Capture the cell that displays the provided text and extract its [x, y] central coordinate. 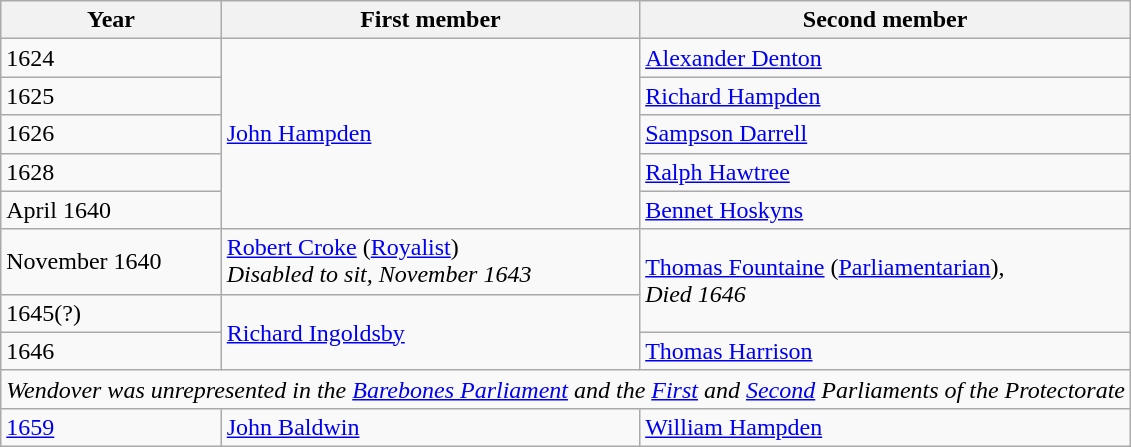
1625 [111, 96]
Alexander Denton [886, 58]
Richard Hampden [886, 96]
Wendover was unrepresented in the Barebones Parliament and the First and Second Parliaments of the Protectorate [566, 389]
1624 [111, 58]
Year [111, 20]
John Hampden [430, 134]
1659 [111, 427]
John Baldwin [430, 427]
William Hampden [886, 427]
1646 [111, 351]
1645(?) [111, 313]
Sampson Darrell [886, 134]
1626 [111, 134]
Thomas Harrison [886, 351]
Bennet Hoskyns [886, 210]
1628 [111, 172]
Ralph Hawtree [886, 172]
April 1640 [111, 210]
Second member [886, 20]
Robert Croke (Royalist) Disabled to sit, November 1643 [430, 262]
Thomas Fountaine (Parliamentarian), Died 1646 [886, 280]
November 1640 [111, 262]
Richard Ingoldsby [430, 332]
First member [430, 20]
